Scan for the cell matching the given text and deliver its [x, y] coordinate at center. 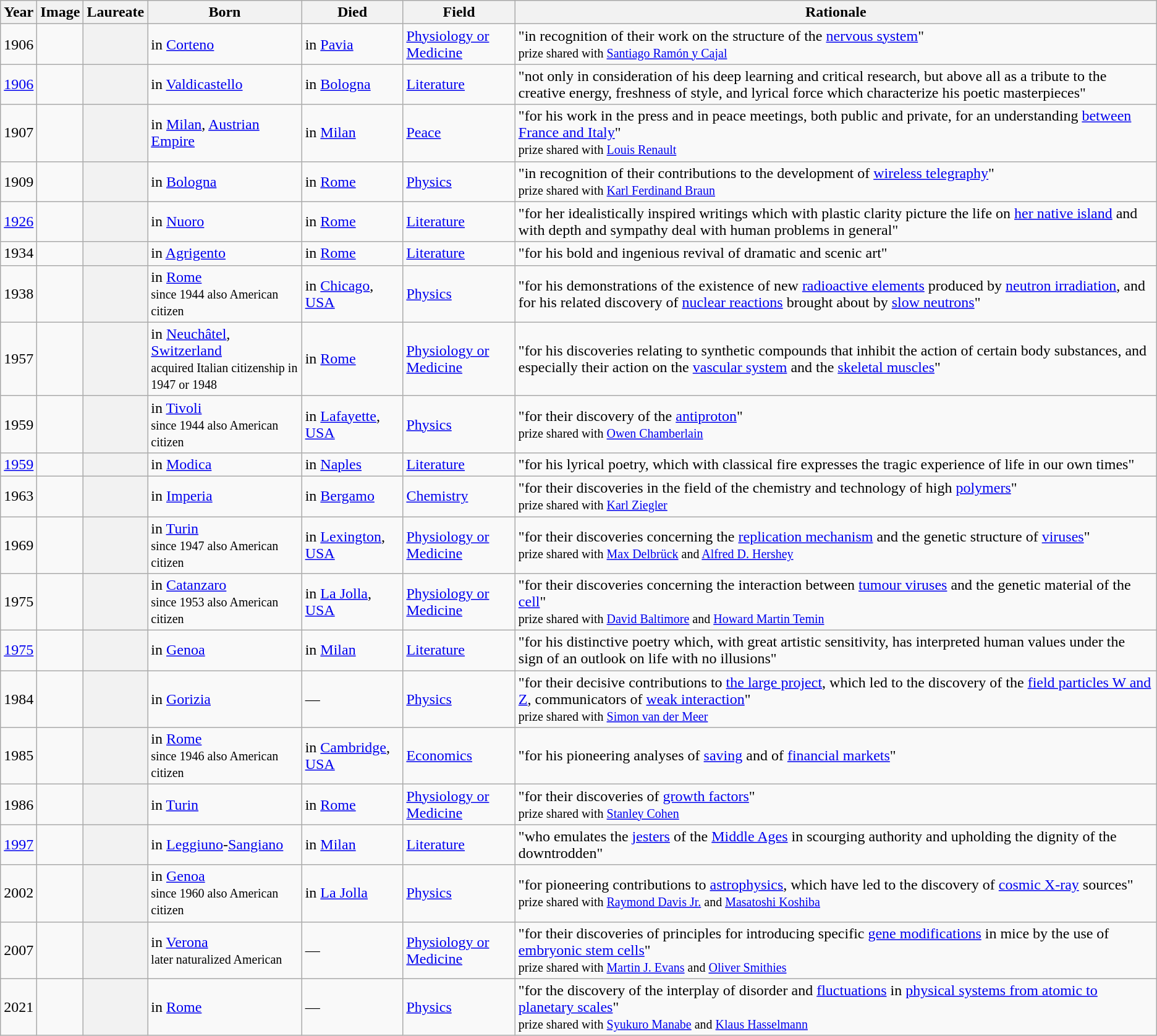
Image [61, 12]
1938 [19, 294]
in Naples [352, 464]
in Veronalater naturalized American [225, 950]
1969 [19, 545]
in Nuoro [225, 221]
in Chicago, USA [352, 294]
Peace [459, 133]
1907 [19, 133]
"for their discoveries concerning the replication mechanism and the genetic structure of viruses"prize shared with Max Delbrück and Alfred D. Hershey [836, 545]
in Leggiuno-Sangiano [225, 844]
in La Jolla [352, 893]
in Modica [225, 464]
1985 [19, 756]
in Turinsince 1947 also American citizen [225, 545]
in Cambridge, USA [352, 756]
in Corteno [225, 45]
"for his pioneering analyses of saving and of financial markets" [836, 756]
"for their discoveries in the field of the chemistry and technology of high polymers"prize shared with Karl Ziegler [836, 496]
1963 [19, 496]
Economics [459, 756]
"for their discoveries of growth factors"prize shared with Stanley Cohen [836, 805]
in Pavia [352, 45]
in Tivolisince 1944 also American citizen [225, 424]
in Gorizia [225, 699]
2002 [19, 893]
in Bergamo [352, 496]
in Valdicastello [225, 84]
1997 [19, 844]
in Lexington, USA [352, 545]
in Neuchâtel, Switzerlandacquired Italian citizenship in 1947 or 1948 [225, 359]
1984 [19, 699]
"for his lyrical poetry, which with classical fire expresses the tragic experience of life in our own times" [836, 464]
Died [352, 12]
"in recognition of their work on the structure of the nervous system"prize shared with Santiago Ramón y Cajal [836, 45]
Chemistry [459, 496]
Year [19, 12]
1986 [19, 805]
in Milan, Austrian Empire [225, 133]
1957 [19, 359]
"for his bold and ingenious revival of dramatic and scenic art" [836, 253]
Rationale [836, 12]
Field [459, 12]
"for their discovery of the antiproton"prize shared with Owen Chamberlain [836, 424]
in Lafayette, USA [352, 424]
in Agrigento [225, 253]
2007 [19, 950]
1934 [19, 253]
in Romesince 1946 also American citizen [225, 756]
in Romesince 1944 also American citizen [225, 294]
in Imperia [225, 496]
in Genoasince 1960 also American citizen [225, 893]
1909 [19, 182]
Born [225, 12]
in Catanzarosince 1953 also American citizen [225, 602]
in Turin [225, 805]
"who emulates the jesters of the Middle Ages in scourging authority and upholding the dignity of the downtrodden" [836, 844]
1926 [19, 221]
Laureate [116, 12]
"in recognition of their contributions to the development of wireless telegraphy"prize shared with Karl Ferdinand Braun [836, 182]
2021 [19, 1007]
in Genoa [225, 650]
in La Jolla, USA [352, 602]
